Find where the given text appears and provide that cell's center as (X, Y) coordinate. 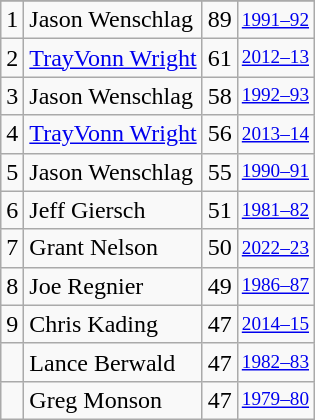
1991–92 (275, 20)
5 (12, 172)
6 (12, 210)
9 (12, 324)
1981–82 (275, 210)
4 (12, 134)
56 (220, 134)
49 (220, 286)
Greg Monson (113, 400)
8 (12, 286)
2 (12, 58)
Jeff Giersch (113, 210)
1 (12, 20)
Chris Kading (113, 324)
1992–93 (275, 96)
1986–87 (275, 286)
89 (220, 20)
2013–14 (275, 134)
50 (220, 248)
58 (220, 96)
2012–13 (275, 58)
51 (220, 210)
55 (220, 172)
Joe Regnier (113, 286)
1982–83 (275, 362)
2022–23 (275, 248)
2014–15 (275, 324)
1990–91 (275, 172)
Lance Berwald (113, 362)
3 (12, 96)
7 (12, 248)
1979–80 (275, 400)
Grant Nelson (113, 248)
61 (220, 58)
